Return (X, Y) of the center of cell containing provided text 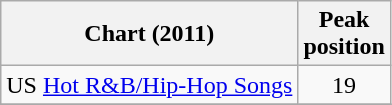
Peakposition (344, 34)
Chart (2011) (150, 34)
19 (344, 85)
US Hot R&B/Hip-Hop Songs (150, 85)
